Extract the (X, Y) coordinate from the center of the cell holding the provided text.  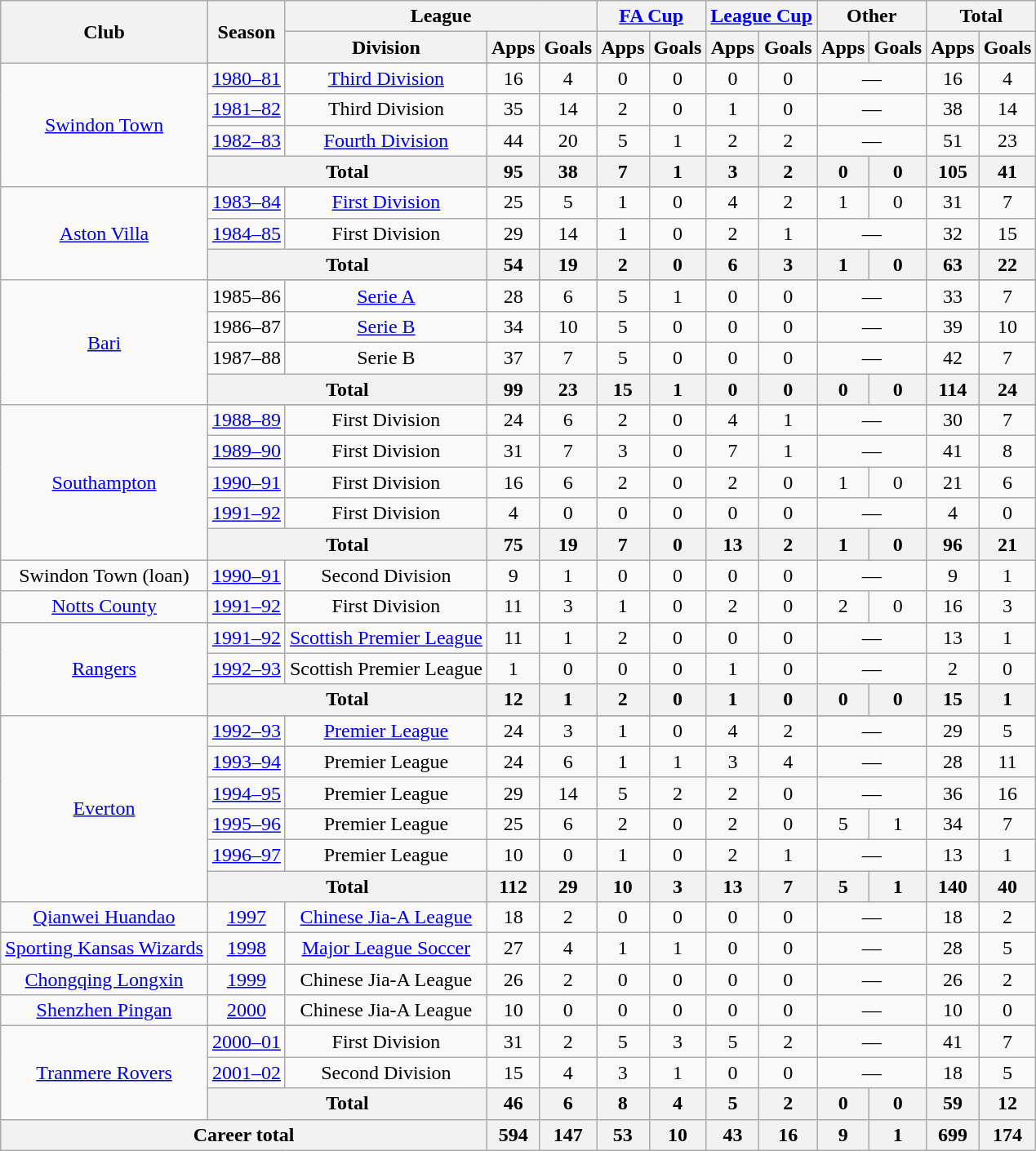
32 (953, 233)
Sporting Kansas Wizards (104, 949)
1993–94 (247, 762)
1985–86 (247, 296)
43 (733, 1135)
Swindon Town (104, 125)
Chongqing Longxin (104, 980)
99 (513, 389)
1980–81 (247, 78)
1988–89 (247, 420)
75 (513, 544)
63 (953, 264)
40 (1007, 886)
59 (953, 1104)
1987–88 (247, 358)
Club (104, 32)
37 (513, 358)
League (441, 16)
53 (623, 1135)
46 (513, 1104)
51 (953, 140)
27 (513, 949)
1995–96 (247, 824)
1996–97 (247, 855)
114 (953, 389)
95 (513, 171)
1994–95 (247, 793)
FA Cup (651, 16)
44 (513, 140)
105 (953, 171)
Tranmere Rovers (104, 1073)
96 (953, 544)
112 (513, 886)
2000–01 (247, 1042)
Serie A (385, 296)
1984–85 (247, 233)
174 (1007, 1135)
20 (568, 140)
2000 (247, 1011)
Career total (244, 1135)
League Cup (762, 16)
22 (1007, 264)
1997 (247, 918)
1989–90 (247, 451)
147 (568, 1135)
Notts County (104, 607)
Swindon Town (loan) (104, 575)
1983–84 (247, 202)
Shenzhen Pingan (104, 1011)
2001–02 (247, 1073)
39 (953, 327)
1982–83 (247, 140)
Bari (104, 342)
Qianwei Huandao (104, 918)
42 (953, 358)
Fourth Division (385, 140)
54 (513, 264)
Rangers (104, 669)
36 (953, 793)
Division (385, 47)
699 (953, 1135)
1981–82 (247, 109)
1998 (247, 949)
35 (513, 109)
33 (953, 296)
140 (953, 886)
Aston Villa (104, 233)
Everton (104, 808)
1999 (247, 980)
Season (247, 32)
30 (953, 420)
1986–87 (247, 327)
Southampton (104, 482)
594 (513, 1135)
Other (872, 16)
Major League Soccer (385, 949)
